Provide the (X, Y) coordinate of the cell's center where the given text is located.  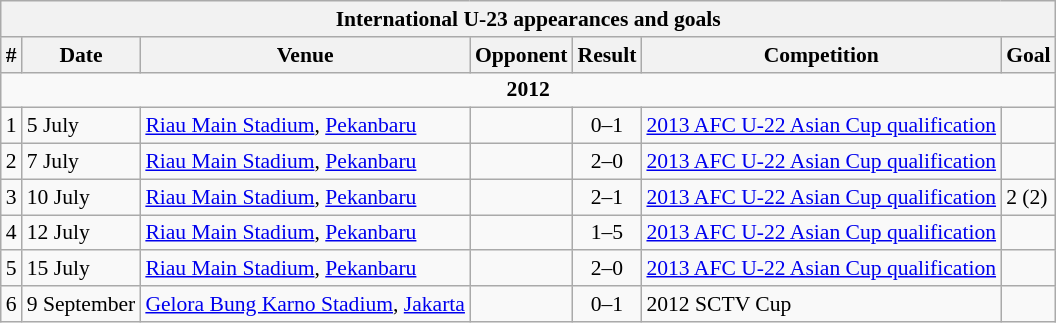
Competition (821, 55)
2 (12, 162)
International U-23 appearances and goals (528, 19)
2012 (528, 90)
5 July (82, 126)
Goal (1028, 55)
Opponent (522, 55)
Venue (305, 55)
Result (608, 55)
2–1 (608, 197)
3 (12, 197)
9 September (82, 304)
1–5 (608, 233)
7 July (82, 162)
15 July (82, 269)
1 (12, 126)
Gelora Bung Karno Stadium, Jakarta (305, 304)
2012 SCTV Cup (821, 304)
12 July (82, 233)
2 (2) (1028, 197)
5 (12, 269)
Date (82, 55)
6 (12, 304)
# (12, 55)
10 July (82, 197)
4 (12, 233)
